Output the (x, y) coordinate of the center of the cell containing the given text.  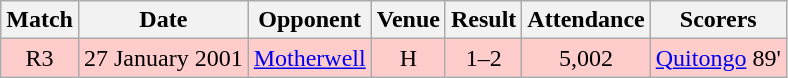
Match (40, 20)
5,002 (586, 58)
R3 (40, 58)
Quitongo 89' (718, 58)
Opponent (310, 20)
27 January 2001 (163, 58)
Attendance (586, 20)
Result (483, 20)
Motherwell (310, 58)
Date (163, 20)
Scorers (718, 20)
H (408, 58)
1–2 (483, 58)
Venue (408, 20)
